Scan for the cell matching the given text and deliver its (X, Y) coordinate at center. 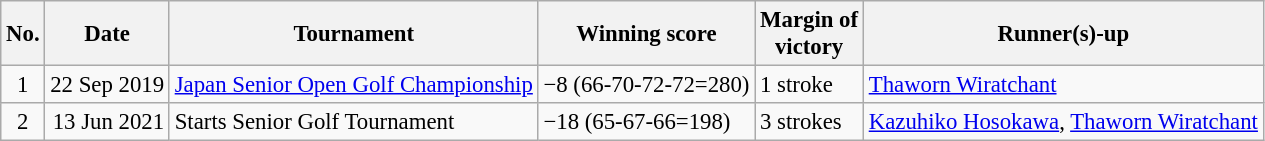
Japan Senior Open Golf Championship (354, 85)
22 Sep 2019 (107, 85)
No. (23, 34)
1 (23, 85)
−18 (65-67-66=198) (646, 122)
Tournament (354, 34)
Winning score (646, 34)
3 strokes (810, 122)
Kazuhiko Hosokawa, Thaworn Wiratchant (1063, 122)
2 (23, 122)
−8 (66-70-72-72=280) (646, 85)
Date (107, 34)
Margin ofvictory (810, 34)
Thaworn Wiratchant (1063, 85)
Runner(s)-up (1063, 34)
13 Jun 2021 (107, 122)
Starts Senior Golf Tournament (354, 122)
1 stroke (810, 85)
